Locate the cell with the specified text and output its [x, y] center coordinate. 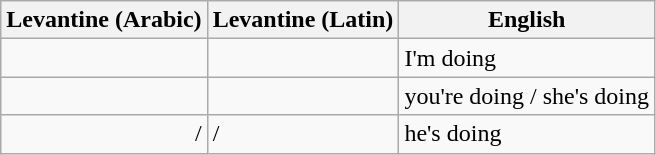
English [527, 20]
Levantine (Latin) [303, 20]
I'm doing [527, 58]
Levantine (Arabic) [104, 20]
you're doing / she's doing [527, 96]
he's doing [527, 134]
